Scan for the cell matching the given text and deliver its (X, Y) coordinate at center. 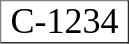
C-1234 (65, 22)
